Determine the (x, y) coordinate at the center of the cell enclosing the given text.  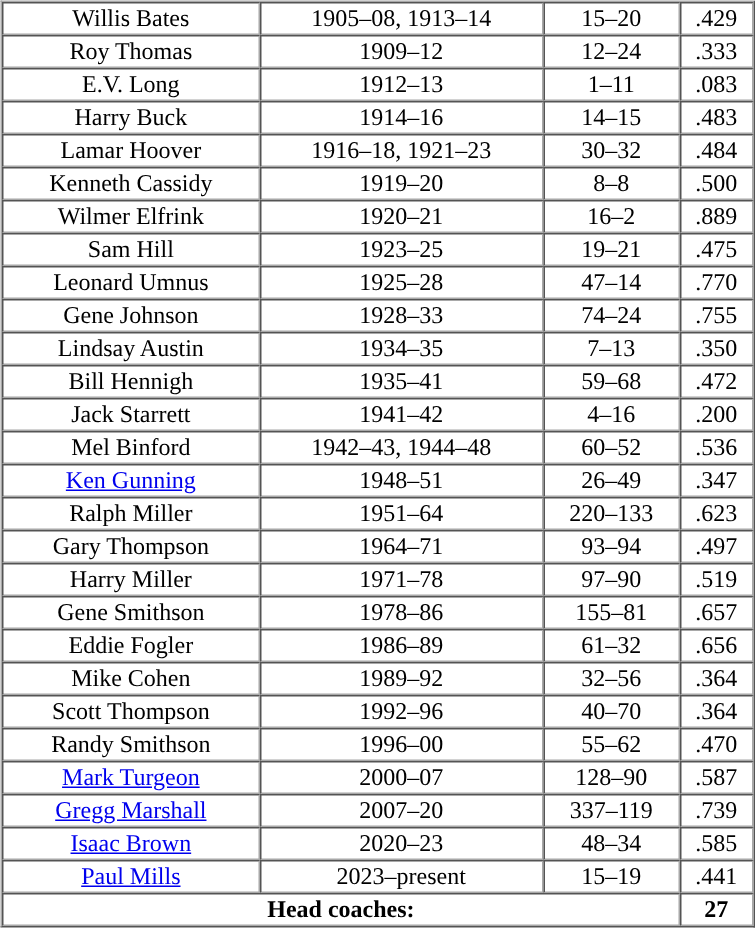
220–133 (612, 514)
1941–42 (402, 414)
Leonard Umnus (131, 282)
.770 (716, 282)
1916–18, 1921–23 (402, 150)
2023–present (402, 876)
1905–08, 1913–14 (402, 18)
1925–28 (402, 282)
Paul Mills (131, 876)
E.V. Long (131, 84)
Mark Turgeon (131, 778)
Mel Binford (131, 448)
26–49 (612, 480)
1948–51 (402, 480)
.500 (716, 184)
Ken Gunning (131, 480)
2000–07 (402, 778)
1992–96 (402, 712)
15–19 (612, 876)
1920–21 (402, 216)
Randy Smithson (131, 744)
.755 (716, 316)
Wilmer Elfrink (131, 216)
1909–12 (402, 52)
.484 (716, 150)
Kenneth Cassidy (131, 184)
1989–92 (402, 678)
.483 (716, 118)
60–52 (612, 448)
1978–86 (402, 612)
155–81 (612, 612)
.475 (716, 250)
.657 (716, 612)
Scott Thompson (131, 712)
Willis Bates (131, 18)
74–24 (612, 316)
16–2 (612, 216)
.536 (716, 448)
.585 (716, 844)
Jack Starrett (131, 414)
27 (716, 910)
Harry Miller (131, 580)
Bill Hennigh (131, 382)
.587 (716, 778)
1923–25 (402, 250)
93–94 (612, 546)
8–8 (612, 184)
Isaac Brown (131, 844)
.470 (716, 744)
Ralph Miller (131, 514)
Harry Buck (131, 118)
1964–71 (402, 546)
1951–64 (402, 514)
15–20 (612, 18)
55–62 (612, 744)
1942–43, 1944–48 (402, 448)
.200 (716, 414)
Sam Hill (131, 250)
Mike Cohen (131, 678)
.889 (716, 216)
Gene Smithson (131, 612)
1986–89 (402, 646)
.472 (716, 382)
1–11 (612, 84)
Eddie Fogler (131, 646)
.656 (716, 646)
2020–23 (402, 844)
.347 (716, 480)
.623 (716, 514)
61–32 (612, 646)
.441 (716, 876)
.350 (716, 348)
337–119 (612, 810)
1914–16 (402, 118)
59–68 (612, 382)
1996–00 (402, 744)
Gary Thompson (131, 546)
1928–33 (402, 316)
4–16 (612, 414)
2007–20 (402, 810)
Lamar Hoover (131, 150)
.497 (716, 546)
Gene Johnson (131, 316)
1919–20 (402, 184)
128–90 (612, 778)
1971–78 (402, 580)
.739 (716, 810)
.083 (716, 84)
19–21 (612, 250)
Roy Thomas (131, 52)
12–24 (612, 52)
40–70 (612, 712)
.333 (716, 52)
47–14 (612, 282)
48–34 (612, 844)
32–56 (612, 678)
30–32 (612, 150)
Lindsay Austin (131, 348)
7–13 (612, 348)
.429 (716, 18)
97–90 (612, 580)
1934–35 (402, 348)
Gregg Marshall (131, 810)
.519 (716, 580)
Head coaches: (341, 910)
1935–41 (402, 382)
1912–13 (402, 84)
14–15 (612, 118)
